Output the [x, y] coordinate of the center of the cell containing the given text.  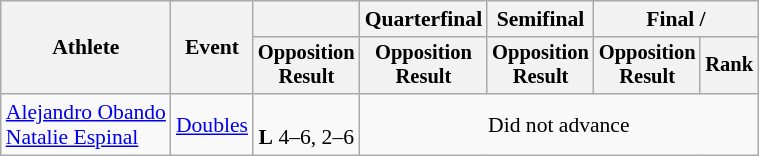
Athlete [86, 48]
Doubles [212, 124]
Event [212, 48]
Rank [729, 66]
Quarterfinal [424, 19]
Semifinal [540, 19]
Alejandro ObandoNatalie Espinal [86, 124]
Final / [676, 19]
Did not advance [559, 124]
L 4–6, 2–6 [306, 124]
